Return the (X, Y) coordinate for the center point of the cell that contains the specified text.  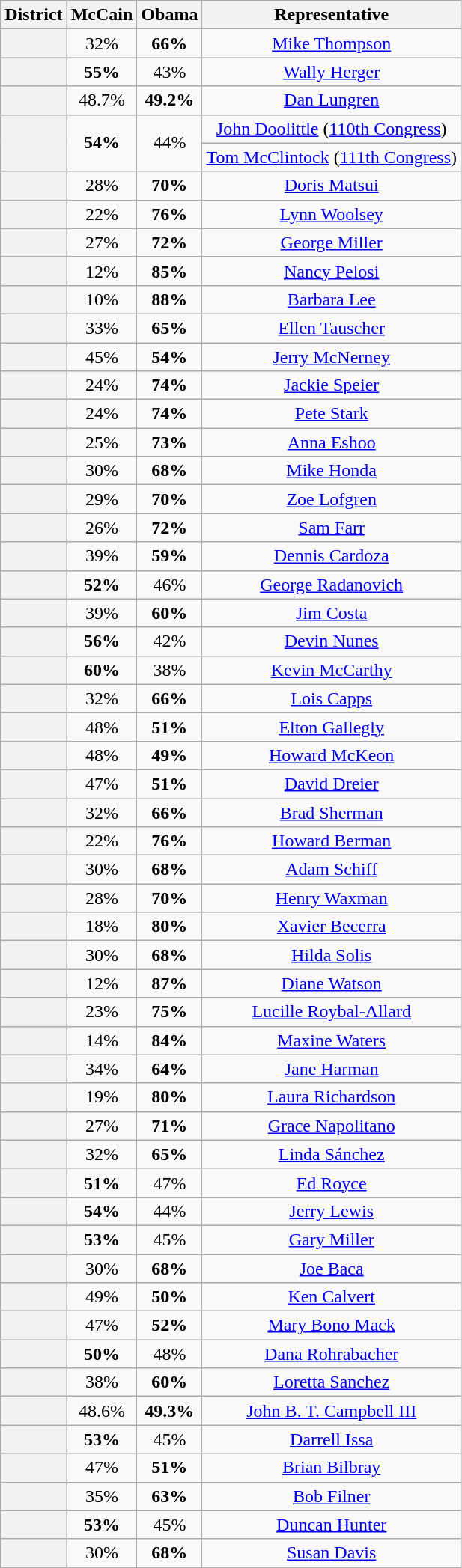
Obama (169, 15)
63% (169, 1496)
42% (169, 641)
Doris Matsui (332, 186)
Henry Waxman (332, 898)
Mary Bono Mack (332, 1326)
Representative (332, 15)
71% (169, 1126)
Devin Nunes (332, 641)
Lois Capps (332, 698)
88% (169, 299)
Duncan Hunter (332, 1525)
Adam Schiff (332, 870)
Dan Lungren (332, 100)
46% (169, 585)
Brian Bilbray (332, 1468)
18% (102, 927)
Jackie Speier (332, 385)
Dana Rohrabacher (332, 1354)
84% (169, 1040)
Ellen Tauscher (332, 328)
Xavier Becerra (332, 927)
George Miller (332, 242)
35% (102, 1496)
49.2% (169, 100)
Pete Stark (332, 414)
Jerry Lewis (332, 1211)
Darrell Issa (332, 1439)
Elton Gallegly (332, 727)
33% (102, 328)
Nancy Pelosi (332, 271)
District (34, 15)
Diane Watson (332, 983)
Howard Berman (332, 841)
Bob Filner (332, 1496)
McCain (102, 15)
25% (102, 442)
26% (102, 528)
John Doolittle (110th Congress) (332, 129)
14% (102, 1040)
55% (102, 72)
56% (102, 641)
Jim Costa (332, 613)
Tom McClintock (111th Congress) (332, 157)
48.6% (102, 1411)
Gary Miller (332, 1239)
29% (102, 499)
43% (169, 72)
64% (169, 1069)
Anna Eshoo (332, 442)
George Radanovich (332, 585)
Wally Herger (332, 72)
Zoe Lofgren (332, 499)
85% (169, 271)
Lucille Roybal-Allard (332, 1012)
59% (169, 556)
Grace Napolitano (332, 1126)
Loretta Sanchez (332, 1382)
Sam Farr (332, 528)
87% (169, 983)
Jerry McNerney (332, 357)
Hilda Solis (332, 955)
Howard McKeon (332, 755)
75% (169, 1012)
Laura Richardson (332, 1097)
19% (102, 1097)
Lynn Woolsey (332, 214)
10% (102, 299)
Dennis Cardoza (332, 556)
49.3% (169, 1411)
John B. T. Campbell III (332, 1411)
Maxine Waters (332, 1040)
Linda Sánchez (332, 1154)
34% (102, 1069)
Ken Calvert (332, 1297)
Ed Royce (332, 1183)
Jane Harman (332, 1069)
Barbara Lee (332, 299)
Mike Thompson (332, 43)
Joe Baca (332, 1269)
Kevin McCarthy (332, 670)
David Dreier (332, 784)
Brad Sherman (332, 812)
Susan Davis (332, 1553)
48.7% (102, 100)
Mike Honda (332, 471)
23% (102, 1012)
73% (169, 442)
